Scan for the cell matching the given text and deliver its (x, y) coordinate at center. 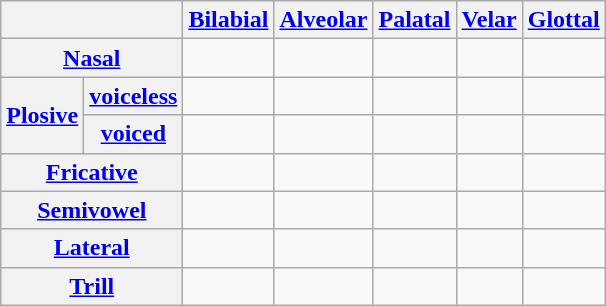
Glottal (564, 20)
Fricative (92, 172)
Lateral (92, 248)
Semivowel (92, 210)
Palatal (414, 20)
voiced (134, 134)
Trill (92, 286)
Bilabial (228, 20)
Velar (489, 20)
Alveolar (324, 20)
voiceless (134, 96)
Nasal (92, 58)
Plosive (42, 115)
